Extract the [X, Y] coordinate from the center of the cell holding the provided text.  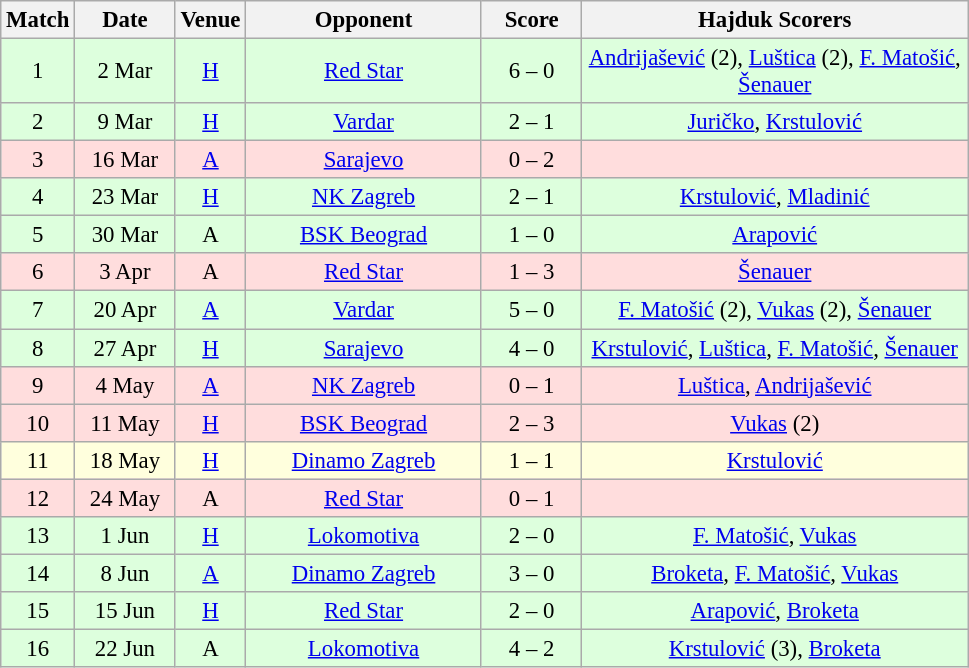
4 May [126, 385]
Krstulović, Mladinić [775, 197]
1 – 1 [532, 460]
F. Matošić, Vukas [775, 536]
1 [38, 72]
3 [38, 160]
9 [38, 385]
Luštica, Andrijašević [775, 385]
Broketa, F. Matošić, Vukas [775, 573]
6 [38, 273]
10 [38, 423]
3 – 0 [532, 573]
4 [38, 197]
Date [126, 20]
16 [38, 648]
5 – 0 [532, 310]
Šenauer [775, 273]
Vukas (2) [775, 423]
4 – 0 [532, 348]
27 Apr [126, 348]
4 – 2 [532, 648]
Hajduk Scorers [775, 20]
Match [38, 20]
8 [38, 348]
Andrijašević (2), Luštica (2), F. Matošić, Šenauer [775, 72]
F. Matošić (2), Vukas (2), Šenauer [775, 310]
2 [38, 122]
Opponent [364, 20]
14 [38, 573]
0 – 2 [532, 160]
20 Apr [126, 310]
Juričko, Krstulović [775, 122]
3 Apr [126, 273]
Krstulović, Luštica, F. Matošić, Šenauer [775, 348]
1 – 3 [532, 273]
30 Mar [126, 235]
22 Jun [126, 648]
1 Jun [126, 536]
18 May [126, 460]
11 May [126, 423]
5 [38, 235]
13 [38, 536]
1 – 0 [532, 235]
11 [38, 460]
23 Mar [126, 197]
6 – 0 [532, 72]
Krstulović [775, 460]
Score [532, 20]
Krstulović (3), Broketa [775, 648]
24 May [126, 498]
2 – 3 [532, 423]
15 Jun [126, 611]
Venue [210, 20]
8 Jun [126, 573]
9 Mar [126, 122]
2 Mar [126, 72]
Arapović [775, 235]
Arapović, Broketa [775, 611]
16 Mar [126, 160]
12 [38, 498]
15 [38, 611]
7 [38, 310]
